Pinpoint the cell where the given text exists, returning its [X, Y] midpoint coordinate. 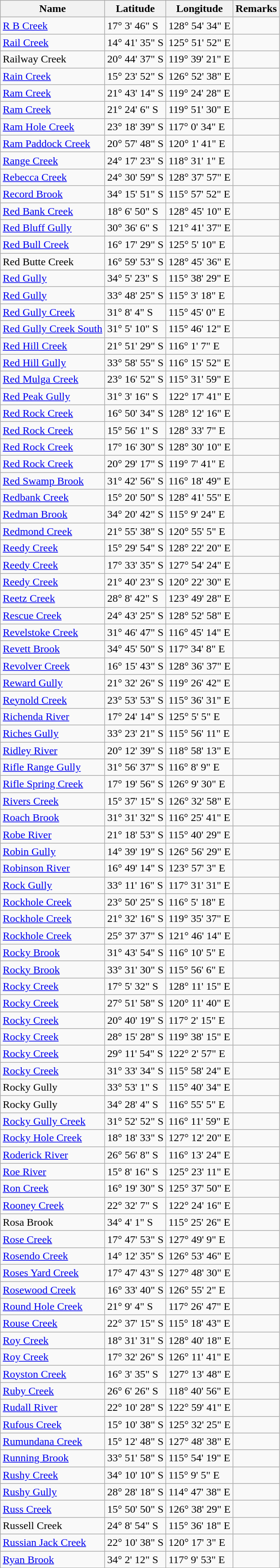
33° 31' 30" S [135, 969]
117° 31' 31" E [199, 885]
115° 58' 24" E [199, 1071]
Round Hole Creek [53, 1307]
34° 28' 4" S [135, 1104]
Russ Creek [53, 1509]
Red Butte Creek [53, 262]
31° 3' 16" S [135, 396]
Red Hill Gully [53, 363]
31° 5' 10" S [135, 329]
115° 56' 6" E [199, 969]
128° 41' 55" E [199, 498]
117° 0' 34" E [199, 127]
Red Bank Creek [53, 211]
Ram Hole Creek [53, 127]
127° 49' 9" E [199, 1239]
Redman Brook [53, 515]
16° 59' 53" S [135, 262]
21° 55' 38" S [135, 531]
116° 8' 9" E [199, 767]
16° 19' 30" S [135, 1189]
30° 36' 6" S [135, 228]
Rushy Creek [53, 1475]
15° 29' 54" S [135, 548]
28° 8' 42" S [135, 599]
Rosewood Creek [53, 1290]
31° 33' 34" S [135, 1071]
17° 32' 26" S [135, 1357]
22° 10' 38" S [135, 1542]
31° 56' 37" S [135, 767]
Roe River [53, 1172]
Latitude [135, 9]
127° 54' 24" E [199, 565]
120° 22' 30" E [199, 582]
115° 31' 59" E [199, 379]
Rebecca Creek [53, 177]
115° 18' 43" E [199, 1324]
115° 9' 24" E [199, 515]
16° 49' 14" S [135, 868]
126° 53' 46" E [199, 1256]
Redbank Creek [53, 498]
126° 56' 29" E [199, 852]
Reetz Creek [53, 599]
115° 25' 26" E [199, 1222]
16° 3' 35" S [135, 1374]
Royston Creek [53, 1374]
Ron Creek [53, 1189]
Red Bluff Gully [53, 228]
126° 52' 38" E [199, 76]
17° 19' 56" S [135, 784]
Ruby Creek [53, 1391]
125° 5' 5" E [199, 716]
128° 30' 10" E [199, 447]
Rock Gully [53, 885]
R B Creek [53, 26]
31° 46' 47" S [135, 632]
Rifle Range Gully [53, 767]
Robinson River [53, 868]
23° 18' 39" S [135, 127]
125° 51' 52" E [199, 43]
115° 56' 11" E [199, 733]
20° 29' 17" S [135, 464]
16° 33' 40" S [135, 1290]
16° 50' 34" S [135, 413]
24° 30' 59" S [135, 177]
18° 31' 31" S [135, 1340]
125° 5' 10" E [199, 245]
20° 57' 48" S [135, 143]
21° 32' 16" S [135, 919]
34° 20' 42" S [135, 515]
26° 56' 8" S [135, 1155]
Rooney Creek [53, 1205]
17° 47' 53" S [135, 1239]
Revolver Creek [53, 666]
33° 58' 55" S [135, 363]
Richenda River [53, 716]
128° 54' 34" E [199, 26]
15° 12' 48" S [135, 1441]
128° 33' 7" E [199, 430]
Ram Paddock Creek [53, 143]
122° 2' 57" E [199, 1054]
34° 5' 23" S [135, 279]
31° 31' 32" S [135, 818]
123° 57' 3" E [199, 868]
115° 46' 12" E [199, 329]
Rufous Creek [53, 1425]
114° 47' 38" E [199, 1492]
115° 38' 29" E [199, 279]
122° 24' 16" E [199, 1205]
31° 8' 4" S [135, 312]
15° 37' 15" S [135, 801]
Robin Gully [53, 852]
27° 51' 58" S [135, 1003]
Revelstoke Creek [53, 632]
15° 50' 50" S [135, 1509]
Rose Creek [53, 1239]
117° 34' 8" E [199, 649]
17° 5' 32" S [135, 986]
Record Brook [53, 194]
120° 11' 40" E [199, 1003]
125° 37' 50" E [199, 1189]
125° 32' 25" E [199, 1425]
Rescue Creek [53, 616]
Rocky Gully Creek [53, 1121]
14° 41' 35" S [135, 43]
17° 47' 43" S [135, 1273]
22° 32' 7" S [135, 1205]
118° 40' 56" E [199, 1391]
14° 39' 19" S [135, 852]
128° 36' 37" E [199, 666]
24° 8' 54" S [135, 1525]
20° 40' 19" S [135, 1020]
17° 3' 46" S [135, 26]
120° 55' 5" E [199, 531]
120° 1' 41" E [199, 143]
Reynold Creek [53, 700]
Red Swamp Brook [53, 480]
120° 17' 3" E [199, 1542]
22° 10' 28" S [135, 1408]
22° 37' 15" S [135, 1324]
119° 51' 30" E [199, 110]
116° 5' 18" E [199, 902]
117° 9' 53" E [199, 1559]
126° 55' 2" E [199, 1290]
15° 8' 16" S [135, 1172]
17° 33' 35" S [135, 565]
24° 17' 23" S [135, 160]
116° 11' 59" E [199, 1121]
128° 45' 10" E [199, 211]
126° 32' 58" E [199, 801]
116° 15' 52" E [199, 363]
18° 18' 33" S [135, 1138]
128° 22' 20" E [199, 548]
Roses Yard Creek [53, 1273]
128° 37' 57" E [199, 177]
18° 6' 50" S [135, 211]
115° 3' 18" E [199, 295]
Red Mulga Creek [53, 379]
127° 13' 48" E [199, 1374]
Rumundana Creek [53, 1441]
119° 35' 37" E [199, 919]
21° 32' 26" S [135, 683]
128° 40' 18" E [199, 1340]
Revett Brook [53, 649]
33° 53' 1" S [135, 1088]
126° 38' 29" E [199, 1509]
21° 9' 4" S [135, 1307]
118° 58' 13" E [199, 751]
Rifle Spring Creek [53, 784]
Rudall River [53, 1408]
115° 54' 19" E [199, 1458]
34° 2' 12" S [135, 1559]
116° 13' 24" E [199, 1155]
Red Gully Creek South [53, 329]
Roach Brook [53, 818]
34° 4' 1" S [135, 1222]
Rouse Creek [53, 1324]
127° 12' 20" E [199, 1138]
25° 37' 37" S [135, 936]
33° 51' 58" S [135, 1458]
119° 26' 42" E [199, 683]
Railway Creek [53, 59]
115° 36' 18" E [199, 1525]
Remarks [256, 9]
128° 52' 58" E [199, 616]
115° 36' 31" E [199, 700]
34° 45' 50" S [135, 649]
Rushy Gully [53, 1492]
26° 6' 26" S [135, 1391]
121° 46' 14" E [199, 936]
21° 18' 53" S [135, 835]
21° 51' 29" S [135, 346]
15° 56' 1" S [135, 430]
31° 43' 54" S [135, 952]
125° 23' 11" E [199, 1172]
119° 7' 41" E [199, 464]
20° 12' 39" S [135, 751]
24° 43' 25" S [135, 616]
28° 28' 18" S [135, 1492]
115° 45' 0" E [199, 312]
34° 15' 51" S [135, 194]
31° 52' 52" S [135, 1121]
128° 11' 15" E [199, 986]
23° 50' 25" S [135, 902]
128° 12' 16" E [199, 413]
33° 11' 16" S [135, 885]
Red Bull Creek [53, 245]
116° 25' 41" E [199, 818]
115° 9' 5" E [199, 1475]
Roderick River [53, 1155]
Red Peak Gully [53, 396]
115° 40' 34" E [199, 1088]
126° 11' 41" E [199, 1357]
33° 23' 21" S [135, 733]
15° 23' 52" S [135, 76]
119° 24' 28" E [199, 93]
Range Creek [53, 160]
23° 16' 52" S [135, 379]
Redmond Creek [53, 531]
Rain Creek [53, 76]
121° 41' 37" E [199, 228]
115° 57' 52" E [199, 194]
31° 42' 56" S [135, 480]
116° 10' 5" E [199, 952]
116° 45' 14" E [199, 632]
15° 10' 38" S [135, 1425]
17° 16' 30" S [135, 447]
118° 31' 1" E [199, 160]
Longitude [199, 9]
Running Brook [53, 1458]
119° 38' 15" E [199, 1037]
Russian Jack Creek [53, 1542]
20° 44' 37" S [135, 59]
17° 24' 14" S [135, 716]
29° 11' 54" S [135, 1054]
123° 49' 28" E [199, 599]
Name [53, 9]
115° 40' 29" E [199, 835]
Rosendo Creek [53, 1256]
Ridley River [53, 751]
117° 2' 15" E [199, 1020]
127° 48' 30" E [199, 1273]
Rocky Hole Creek [53, 1138]
Reward Gully [53, 683]
34° 10' 10" S [135, 1475]
Russell Creek [53, 1525]
16° 15' 43" S [135, 666]
122° 17' 41" E [199, 396]
16° 17' 29" S [135, 245]
Riches Gully [53, 733]
21° 43' 14" S [135, 93]
122° 59' 41" E [199, 1408]
15° 20' 50" S [135, 498]
126° 9' 30" E [199, 784]
128° 45' 36" E [199, 262]
Ryan Brook [53, 1559]
Rail Creek [53, 43]
33° 48' 25" S [135, 295]
119° 39' 21" E [199, 59]
21° 40' 23" S [135, 582]
117° 26' 47" E [199, 1307]
116° 1' 7" E [199, 346]
127° 48' 38" E [199, 1441]
28° 15' 28" S [135, 1037]
Robe River [53, 835]
Rivers Creek [53, 801]
Rosa Brook [53, 1222]
116° 18' 49" E [199, 480]
116° 55' 5" E [199, 1104]
21° 24' 6" S [135, 110]
Red Gully Creek [53, 312]
23° 53' 53" S [135, 700]
14° 12' 35" S [135, 1256]
Red Hill Creek [53, 346]
